Pinpoint the cell where the given text exists, returning its (X, Y) midpoint coordinate. 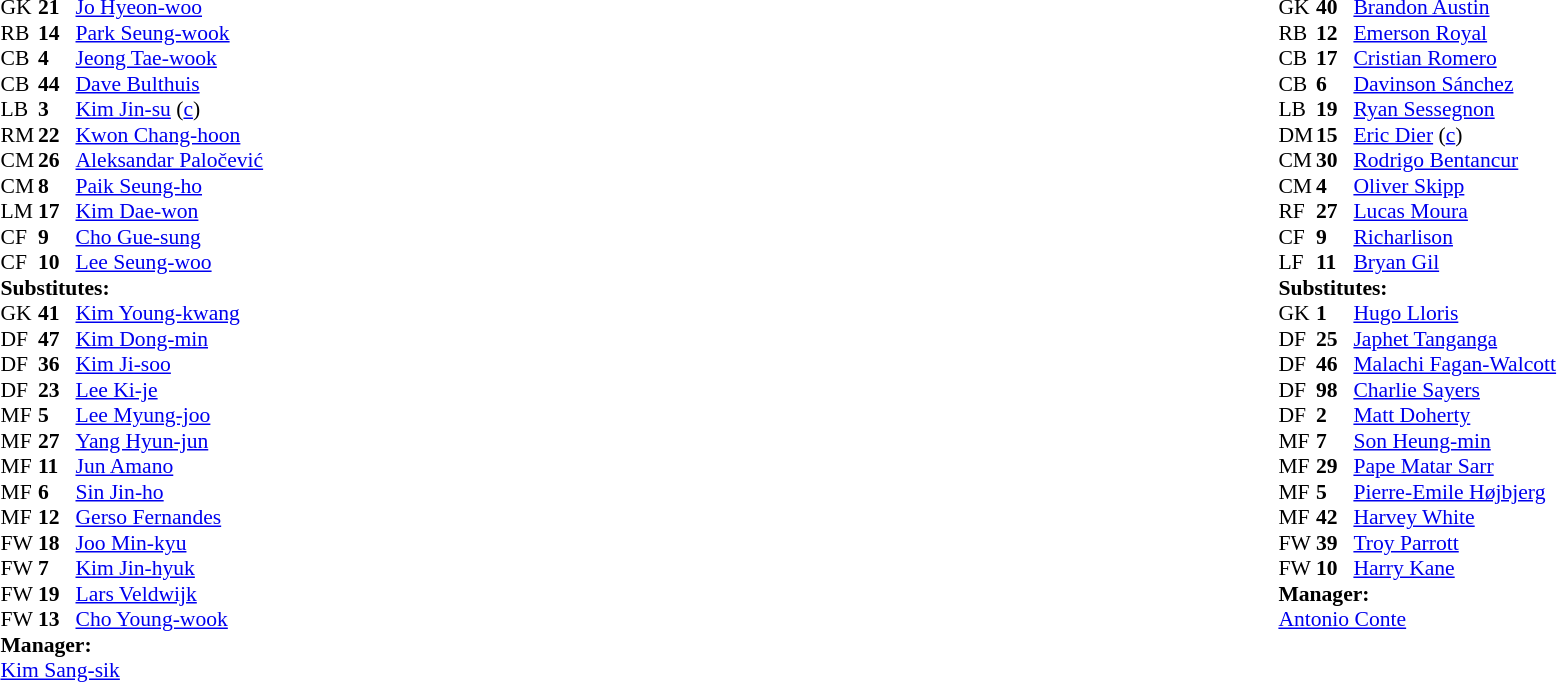
Richarlison (1454, 237)
Kim Dae-won (170, 211)
Kwon Chang-hoon (170, 135)
Sin Jin-ho (170, 492)
Kim Jin-hyuk (170, 569)
DM (1297, 135)
18 (57, 543)
Cristian Romero (1454, 59)
Oliver Skipp (1454, 186)
Aleksandar Paločević (170, 161)
Troy Parrott (1454, 543)
Japhet Tanganga (1454, 339)
RM (19, 135)
Kim Jin-su (c) (170, 109)
13 (57, 619)
Emerson Royal (1454, 33)
36 (57, 365)
Hugo Lloris (1454, 313)
Lars Veldwijk (170, 594)
Harry Kane (1454, 569)
Davinson Sánchez (1454, 84)
RF (1297, 211)
Cho Gue-sung (170, 237)
Kim Ji-soo (170, 365)
Malachi Fagan-Walcott (1454, 365)
30 (1335, 161)
Jun Amano (170, 467)
3 (57, 109)
42 (1335, 517)
Kim Young-kwang (170, 313)
46 (1335, 365)
39 (1335, 543)
Dave Bulthuis (170, 84)
Eric Dier (c) (1454, 135)
Rodrigo Bentancur (1454, 161)
Matt Doherty (1454, 415)
98 (1335, 390)
Lee Seung-woo (170, 263)
Bryan Gil (1454, 263)
Jeong Tae-wook (170, 59)
14 (57, 33)
Joo Min-kyu (170, 543)
23 (57, 390)
Harvey White (1454, 517)
Lee Myung-joo (170, 415)
Yang Hyun-jun (170, 441)
Ryan Sessegnon (1454, 109)
22 (57, 135)
29 (1335, 467)
Paik Seung-ho (170, 186)
41 (57, 313)
Lee Ki-je (170, 390)
2 (1335, 415)
47 (57, 339)
Cho Young-wook (170, 619)
Lucas Moura (1454, 211)
1 (1335, 313)
Charlie Sayers (1454, 390)
25 (1335, 339)
26 (57, 161)
Kim Dong-min (170, 339)
Pape Matar Sarr (1454, 467)
Antonio Conte (1417, 619)
Pierre-Emile Højbjerg (1454, 492)
Gerso Fernandes (170, 517)
Park Seung-wook (170, 33)
Son Heung-min (1454, 441)
8 (57, 186)
44 (57, 84)
LM (19, 211)
15 (1335, 135)
LF (1297, 263)
